Return [X, Y] of the center of cell containing provided text 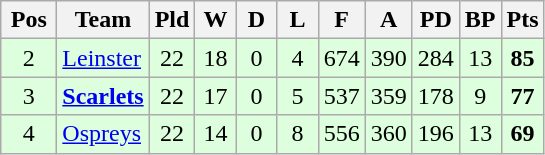
Team [103, 20]
2 [29, 58]
Pld [172, 20]
178 [436, 96]
284 [436, 58]
18 [216, 58]
77 [522, 96]
9 [480, 96]
BP [480, 20]
Leinster [103, 58]
69 [522, 134]
17 [216, 96]
F [342, 20]
L [298, 20]
360 [388, 134]
537 [342, 96]
8 [298, 134]
359 [388, 96]
Ospreys [103, 134]
W [216, 20]
PD [436, 20]
674 [342, 58]
14 [216, 134]
196 [436, 134]
556 [342, 134]
390 [388, 58]
D [256, 20]
3 [29, 96]
A [388, 20]
5 [298, 96]
85 [522, 58]
Pos [29, 20]
Pts [522, 20]
Scarlets [103, 96]
